Pinpoint the cell where the given text exists, returning its (X, Y) midpoint coordinate. 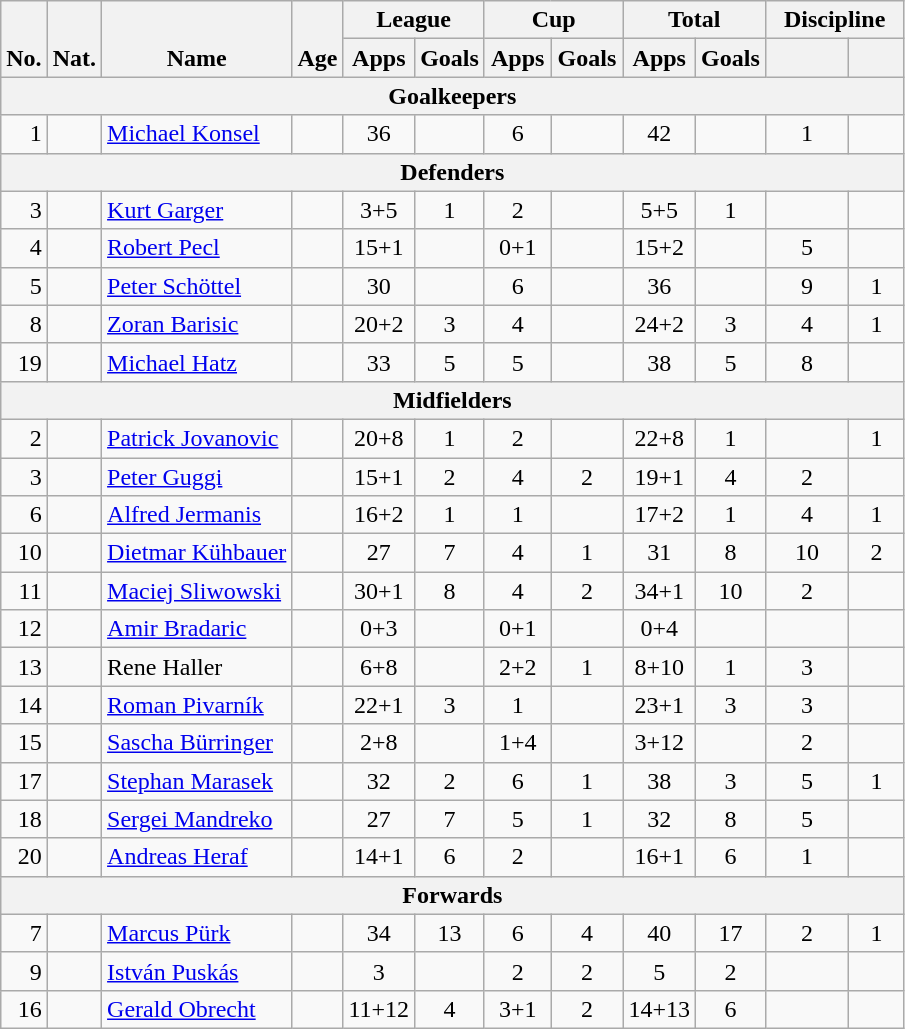
Roman Pivarník (197, 705)
István Puskás (197, 971)
5+5 (660, 210)
Maciej Sliwowski (197, 591)
31 (660, 553)
14+13 (660, 1009)
16+2 (379, 515)
Rene Haller (197, 667)
16 (24, 1009)
40 (660, 933)
30+1 (379, 591)
Defenders (452, 172)
24+2 (660, 324)
Goalkeepers (452, 96)
8+10 (660, 667)
Stephan Marasek (197, 781)
42 (660, 134)
Michael Konsel (197, 134)
34 (379, 933)
34+1 (660, 591)
22+8 (660, 438)
2+8 (379, 743)
Nat. (74, 39)
20+8 (379, 438)
20 (24, 857)
33 (379, 362)
14 (24, 705)
Andreas Heraf (197, 857)
Forwards (452, 895)
Midfielders (452, 400)
League (414, 20)
No. (24, 39)
Total (694, 20)
18 (24, 819)
Amir Bradaric (197, 629)
Michael Hatz (197, 362)
3+1 (518, 1009)
6+8 (379, 667)
Discipline (834, 20)
16+1 (660, 857)
Robert Pecl (197, 248)
2+2 (518, 667)
Zoran Barisic (197, 324)
11 (24, 591)
17+2 (660, 515)
1+4 (518, 743)
23+1 (660, 705)
Name (197, 39)
22+1 (379, 705)
Peter Schöttel (197, 286)
Age (318, 39)
Dietmar Kühbauer (197, 553)
19 (24, 362)
Patrick Jovanovic (197, 438)
Gerald Obrecht (197, 1009)
3+12 (660, 743)
15+2 (660, 248)
19+1 (660, 477)
11+12 (379, 1009)
3+5 (379, 210)
15 (24, 743)
Alfred Jermanis (197, 515)
Kurt Garger (197, 210)
Sascha Bürringer (197, 743)
12 (24, 629)
0+4 (660, 629)
Sergei Mandreko (197, 819)
Marcus Pürk (197, 933)
Peter Guggi (197, 477)
Cup (554, 20)
0+3 (379, 629)
20+2 (379, 324)
30 (379, 286)
14+1 (379, 857)
